Determine the (x, y) coordinate at the center of the cell enclosing the given text.  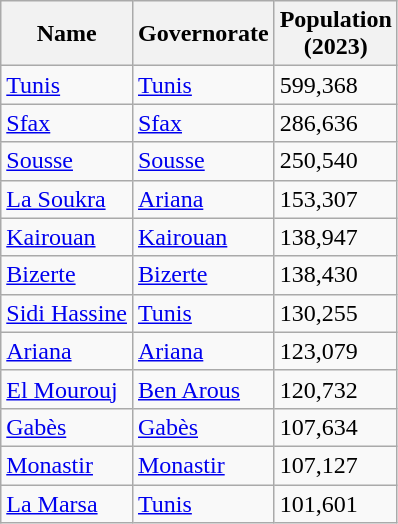
Name (67, 34)
107,634 (336, 427)
123,079 (336, 351)
599,368 (336, 85)
130,255 (336, 313)
Governorate (203, 34)
101,601 (336, 503)
107,127 (336, 465)
El Mourouj (67, 389)
Population(2023) (336, 34)
138,430 (336, 275)
138,947 (336, 237)
La Soukra (67, 199)
120,732 (336, 389)
286,636 (336, 123)
Ben Arous (203, 389)
153,307 (336, 199)
La Marsa (67, 503)
Sidi Hassine (67, 313)
250,540 (336, 161)
